Return (x, y) of the center of cell containing provided text 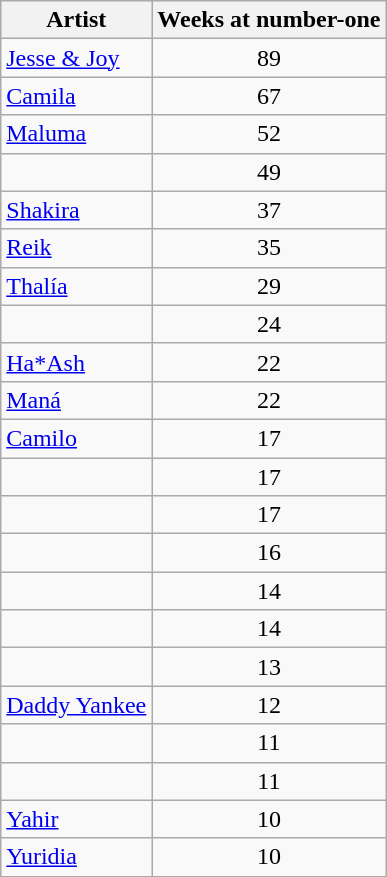
37 (269, 210)
Weeks at number-one (269, 20)
29 (269, 286)
13 (269, 667)
16 (269, 553)
67 (269, 96)
Yuridia (76, 857)
Maluma (76, 134)
52 (269, 134)
24 (269, 324)
Jesse & Joy (76, 58)
49 (269, 172)
Artist (76, 20)
Maná (76, 400)
Shakira (76, 210)
Ha*Ash (76, 362)
Reik (76, 248)
35 (269, 248)
Daddy Yankee (76, 705)
Thalía (76, 286)
Camilo (76, 438)
Yahir (76, 819)
89 (269, 58)
12 (269, 705)
Camila (76, 96)
